Output the [X, Y] coordinate of the center of the cell containing the given text.  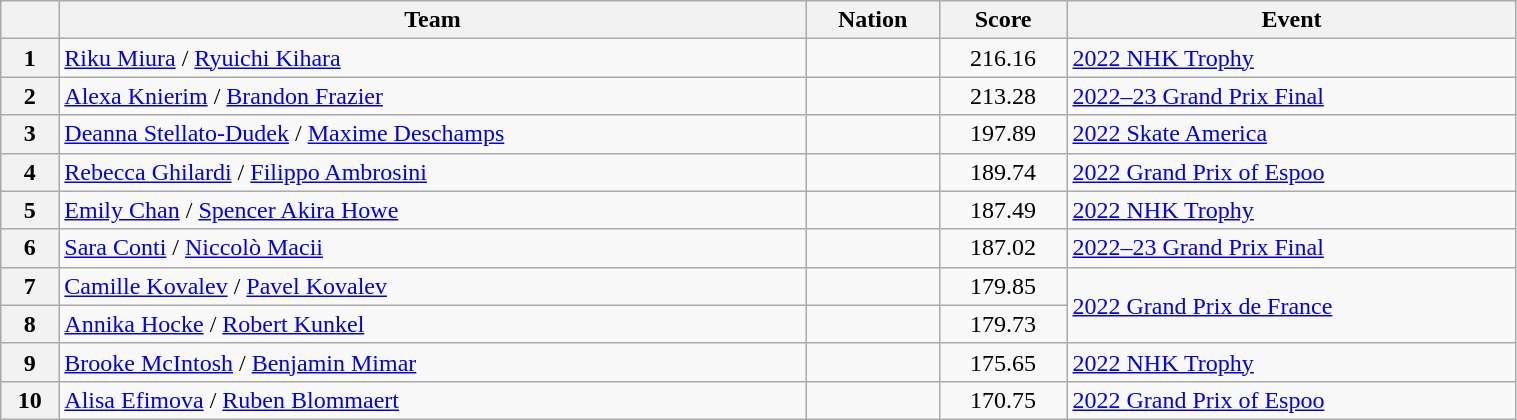
Deanna Stellato-Dudek / Maxime Deschamps [432, 134]
Nation [872, 20]
2 [30, 96]
189.74 [1003, 172]
197.89 [1003, 134]
10 [30, 400]
Riku Miura / Ryuichi Kihara [432, 58]
Camille Kovalev / Pavel Kovalev [432, 286]
Annika Hocke / Robert Kunkel [432, 324]
1 [30, 58]
Team [432, 20]
Score [1003, 20]
Alisa Efimova / Ruben Blommaert [432, 400]
Rebecca Ghilardi / Filippo Ambrosini [432, 172]
179.85 [1003, 286]
4 [30, 172]
187.49 [1003, 210]
2022 Grand Prix de France [1292, 305]
8 [30, 324]
213.28 [1003, 96]
Event [1292, 20]
5 [30, 210]
Emily Chan / Spencer Akira Howe [432, 210]
7 [30, 286]
170.75 [1003, 400]
179.73 [1003, 324]
2022 Skate America [1292, 134]
Sara Conti / Niccolò Macii [432, 248]
216.16 [1003, 58]
187.02 [1003, 248]
3 [30, 134]
Brooke McIntosh / Benjamin Mimar [432, 362]
175.65 [1003, 362]
9 [30, 362]
Alexa Knierim / Brandon Frazier [432, 96]
6 [30, 248]
